Detect which cell encompasses the target text, then output its [x, y] center coordinate. 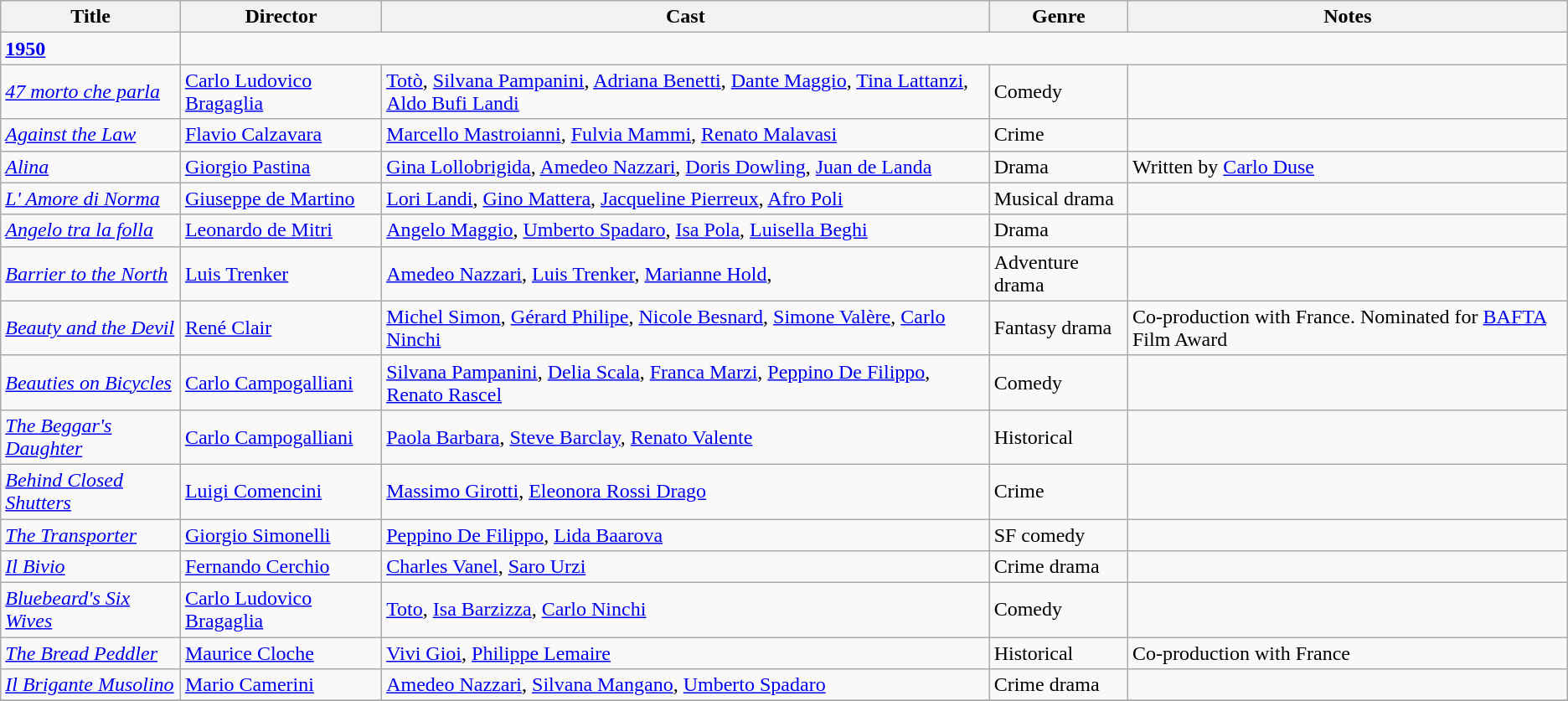
Angelo tra la folla [90, 230]
L' Amore di Norma [90, 198]
Charles Vanel, Saro Urzi [686, 567]
Angelo Maggio, Umberto Spadaro, Isa Pola, Luisella Beghi [686, 230]
The Bread Peddler [90, 653]
Il Brigante Musolino [90, 685]
Co-production with France. Nominated for BAFTA Film Award [1347, 328]
Written by Carlo Duse [1347, 167]
Mario Camerini [281, 685]
Bluebeard's Six Wives [90, 610]
Michel Simon, Gérard Philipe, Nicole Besnard, Simone Valère, Carlo Ninchi [686, 328]
Luigi Comencini [281, 491]
Peppino De Filippo, Lida Baarova [686, 535]
Director [281, 17]
Maurice Cloche [281, 653]
Notes [1347, 17]
Genre [1059, 17]
Lori Landi, Gino Mattera, Jacqueline Pierreux, Afro Poli [686, 198]
Paola Barbara, Steve Barclay, Renato Valente [686, 437]
Amedeo Nazzari, Silvana Mangano, Umberto Spadaro [686, 685]
Giorgio Pastina [281, 167]
Adventure drama [1059, 273]
The Beggar's Daughter [90, 437]
47 morto che parla [90, 92]
Toto, Isa Barzizza, Carlo Ninchi [686, 610]
Giorgio Simonelli [281, 535]
The Transporter [90, 535]
Flavio Calzavara [281, 135]
René Clair [281, 328]
Il Bivio [90, 567]
Vivi Gioi, Philippe Lemaire [686, 653]
1950 [90, 49]
Silvana Pampanini, Delia Scala, Franca Marzi, Peppino De Filippo, Renato Rascel [686, 382]
SF comedy [1059, 535]
Fantasy drama [1059, 328]
Luis Trenker [281, 273]
Giuseppe de Martino [281, 198]
Barrier to the North [90, 273]
Beauties on Bicycles [90, 382]
Amedeo Nazzari, Luis Trenker, Marianne Hold, [686, 273]
Co-production with France [1347, 653]
Marcello Mastroianni, Fulvia Mammi, Renato Malavasi [686, 135]
Leonardo de Mitri [281, 230]
Against the Law [90, 135]
Beauty and the Devil [90, 328]
Cast [686, 17]
Title [90, 17]
Musical drama [1059, 198]
Totò, Silvana Pampanini, Adriana Benetti, Dante Maggio, Tina Lattanzi, Aldo Bufi Landi [686, 92]
Massimo Girotti, Eleonora Rossi Drago [686, 491]
Fernando Cerchio [281, 567]
Behind Closed Shutters [90, 491]
Alina [90, 167]
Gina Lollobrigida, Amedeo Nazzari, Doris Dowling, Juan de Landa [686, 167]
